For the text-containing cell, return its midpoint in [X, Y] coordinate format. 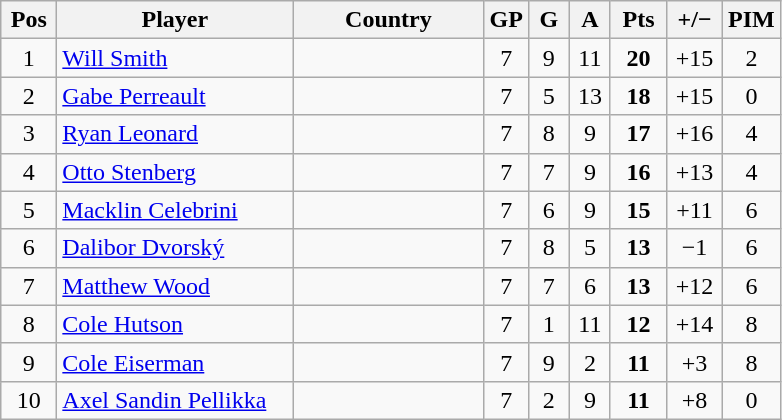
+/− [695, 20]
GP [506, 20]
+8 [695, 400]
PIM [752, 20]
+12 [695, 286]
+14 [695, 324]
Cole Hutson [175, 324]
A [590, 20]
Gabe Perreault [175, 96]
Matthew Wood [175, 286]
15 [638, 210]
10 [29, 400]
Ryan Leonard [175, 134]
+16 [695, 134]
Axel Sandin Pellikka [175, 400]
Pts [638, 20]
Will Smith [175, 58]
−1 [695, 248]
Pos [29, 20]
Otto Stenberg [175, 172]
Cole Eiserman [175, 362]
Dalibor Dvorský [175, 248]
12 [638, 324]
20 [638, 58]
+11 [695, 210]
17 [638, 134]
G [548, 20]
Player [175, 20]
16 [638, 172]
+3 [695, 362]
3 [29, 134]
Macklin Celebrini [175, 210]
18 [638, 96]
Country [388, 20]
+13 [695, 172]
